Search for the cell housing the specified text and yield its [x, y] center coordinate. 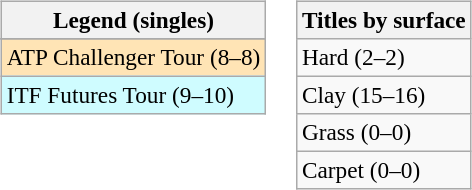
ATP Challenger Tour (8–8) [133, 57]
Legend (singles) [133, 20]
Titles by surface [384, 20]
Carpet (0–0) [384, 171]
Hard (2–2) [384, 57]
ITF Futures Tour (9–10) [133, 95]
Clay (15–16) [384, 95]
Grass (0–0) [384, 133]
